Return the (x, y) coordinate for the center point of the cell that contains the specified text.  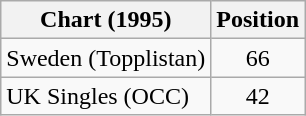
Chart (1995) (106, 20)
Sweden (Topplistan) (106, 58)
66 (258, 58)
42 (258, 96)
Position (258, 20)
UK Singles (OCC) (106, 96)
